Pinpoint the cell where the given text exists, returning its [x, y] midpoint coordinate. 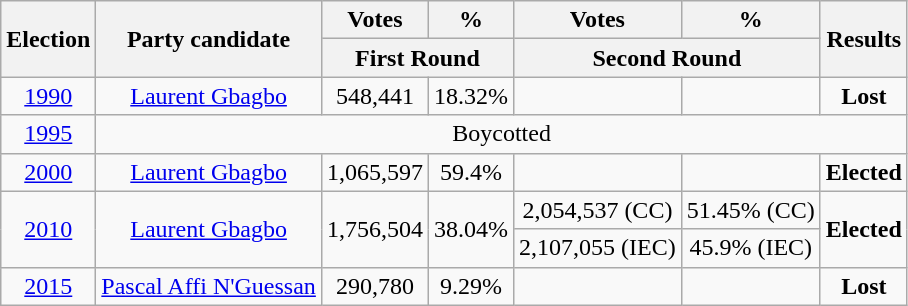
Boycotted [502, 134]
59.4% [470, 172]
2,107,055 (IEC) [598, 248]
2,054,537 (CC) [598, 210]
1,756,504 [374, 229]
Party candidate [209, 39]
2000 [48, 172]
9.29% [470, 286]
Results [864, 39]
2015 [48, 286]
Second Round [668, 58]
18.32% [470, 96]
548,441 [374, 96]
First Round [417, 58]
290,780 [374, 286]
Election [48, 39]
1995 [48, 134]
51.45% (CC) [750, 210]
Pascal Affi N'Guessan [209, 286]
38.04% [470, 229]
45.9% (IEC) [750, 248]
1990 [48, 96]
1,065,597 [374, 172]
2010 [48, 229]
